For the text-containing cell, return its midpoint in [X, Y] coordinate format. 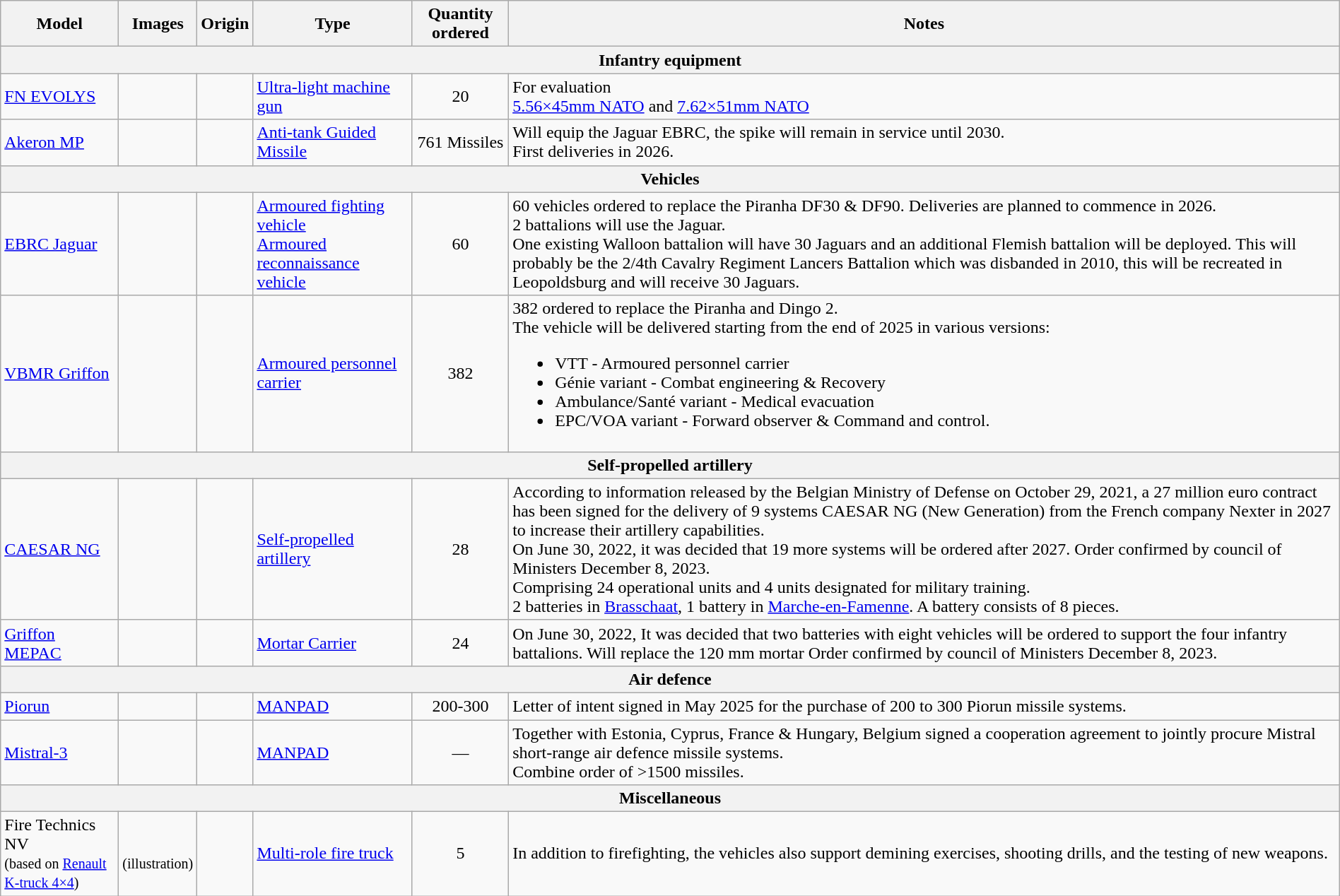
FN EVOLYS [59, 96]
28 [460, 549]
761 Missiles [460, 143]
Mistral-3 [59, 752]
(illustration) [158, 854]
Letter of intent signed in May 2025 for the purchase of 200 to 300 Piorun missile systems. [924, 706]
Vehicles [670, 179]
Infantry equipment [670, 60]
5 [460, 854]
Armoured fighting vehicleArmoured reconnaissance vehicle [332, 244]
Akeron MP [59, 143]
Armoured personnel carrier [332, 373]
Piorun [59, 706]
Images [158, 24]
Multi-role fire truck [332, 854]
20 [460, 96]
In addition to firefighting, the vehicles also support demining exercises, shooting drills, and the testing of new weapons. [924, 854]
For evaluation 5.56×45mm NATO and 7.62×51mm NATO [924, 96]
382 [460, 373]
EBRC Jaguar [59, 244]
Fire Technics NV(based on Renault K-truck 4×4) [59, 854]
Mortar Carrier [332, 643]
Griffon MEPAC [59, 643]
Will equip the Jaguar EBRC, the spike will remain in service until 2030.First deliveries in 2026. [924, 143]
Air defence [670, 679]
Ultra-light machine gun [332, 96]
Miscellaneous [670, 798]
Type [332, 24]
Notes [924, 24]
60 [460, 244]
Model [59, 24]
Anti-tank Guided Missile [332, 143]
— [460, 752]
200-300 [460, 706]
Quantity ordered [460, 24]
CAESAR NG [59, 549]
VBMR Griffon [59, 373]
Origin [225, 24]
24 [460, 643]
